Search for the cell housing the specified text and yield its (x, y) center coordinate. 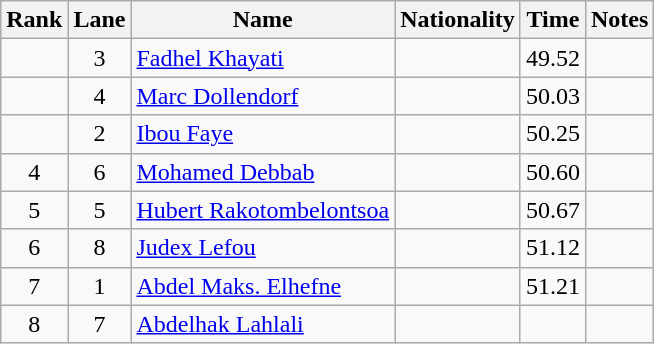
Nationality (458, 20)
2 (100, 134)
Fadhel Khayati (263, 58)
Name (263, 20)
Rank (34, 20)
Abdel Maks. Elhefne (263, 286)
Time (552, 20)
Hubert Rakotombelontsoa (263, 210)
3 (100, 58)
50.03 (552, 96)
50.60 (552, 172)
49.52 (552, 58)
Mohamed Debbab (263, 172)
51.21 (552, 286)
Judex Lefou (263, 248)
50.25 (552, 134)
1 (100, 286)
51.12 (552, 248)
Abdelhak Lahlali (263, 324)
Lane (100, 20)
Ibou Faye (263, 134)
Notes (619, 20)
Marc Dollendorf (263, 96)
50.67 (552, 210)
